Find where the given text appears and provide that cell's center as (x, y) coordinate. 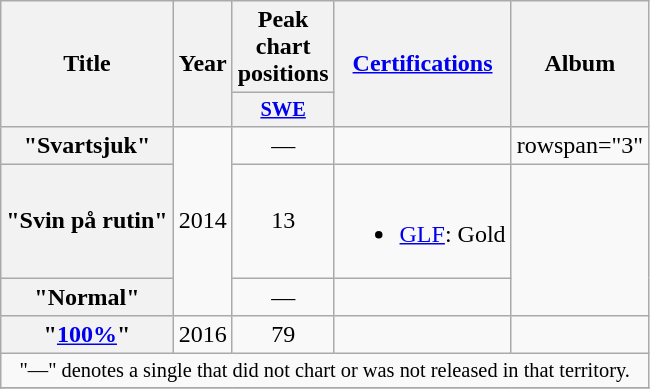
GLF: Gold (422, 222)
Certifications (422, 64)
2016 (202, 335)
2014 (202, 220)
rowspan="3" (580, 145)
"Svin på rutin" (87, 222)
"100%" (87, 335)
"Normal" (87, 297)
SWE (283, 110)
79 (283, 335)
Album (580, 64)
Peak chart positions (283, 47)
13 (283, 222)
Year (202, 64)
"Svartsjuk" (87, 145)
"—" denotes a single that did not chart or was not released in that territory. (325, 371)
Title (87, 64)
